Output the (x, y) coordinate of the center of the cell containing the given text.  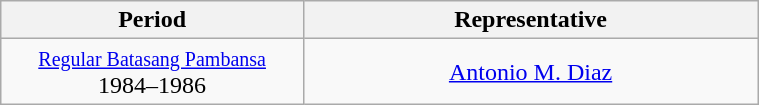
Regular Batasang Pambansa1984–1986 (152, 72)
Antonio M. Diaz (530, 72)
Representative (530, 20)
Period (152, 20)
